For the text-containing cell, return its midpoint in [X, Y] coordinate format. 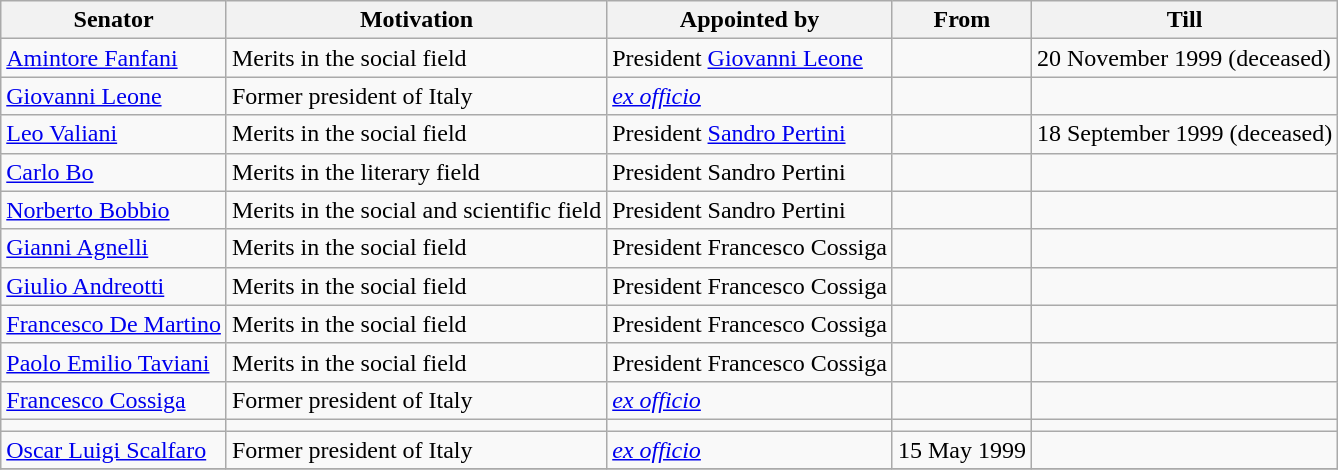
Carlo Bo [114, 172]
Giulio Andreotti [114, 286]
Amintore Fanfani [114, 58]
20 November 1999 (deceased) [1184, 58]
Leo Valiani [114, 134]
President Giovanni Leone [750, 58]
15 May 1999 [962, 449]
18 September 1999 (deceased) [1184, 134]
Paolo Emilio Taviani [114, 362]
Oscar Luigi Scalfaro [114, 449]
Appointed by [750, 20]
Merits in the literary field [416, 172]
Giovanni Leone [114, 96]
Till [1184, 20]
Senator [114, 20]
Francesco De Martino [114, 324]
Motivation [416, 20]
Gianni Agnelli [114, 248]
Francesco Cossiga [114, 400]
Norberto Bobbio [114, 210]
Merits in the social and scientific field [416, 210]
From [962, 20]
